Find where the given text appears and provide that cell's center as [X, Y] coordinate. 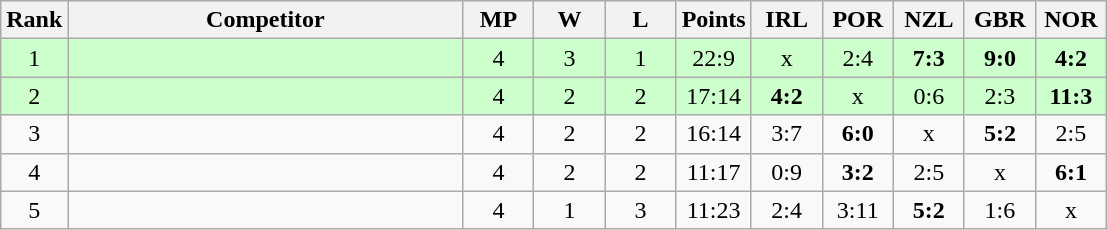
5 [34, 210]
IRL [786, 20]
NZL [928, 20]
NOR [1070, 20]
6:1 [1070, 172]
GBR [1000, 20]
POR [858, 20]
MP [498, 20]
0:6 [928, 96]
6:0 [858, 134]
Competitor [266, 20]
11:3 [1070, 96]
L [640, 20]
Points [714, 20]
3:11 [858, 210]
11:17 [714, 172]
W [570, 20]
1:6 [1000, 210]
16:14 [714, 134]
Rank [34, 20]
17:14 [714, 96]
9:0 [1000, 58]
22:9 [714, 58]
3:7 [786, 134]
2:3 [1000, 96]
0:9 [786, 172]
3:2 [858, 172]
11:23 [714, 210]
7:3 [928, 58]
